Extract the (x, y) coordinate from the center of the cell holding the provided text.  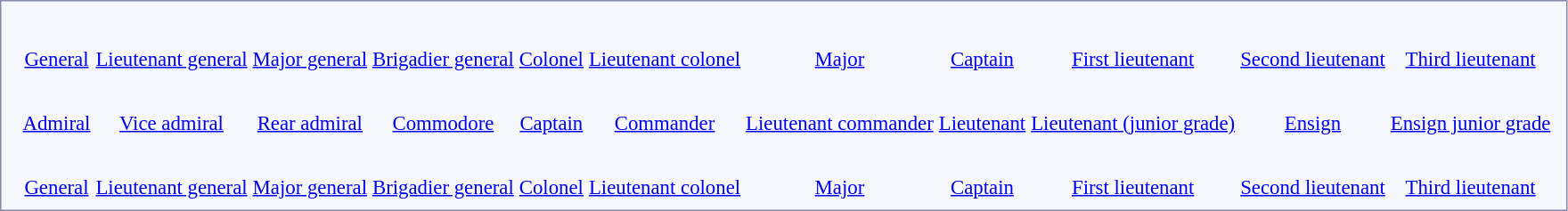
Vice admiral (171, 123)
Lieutenant (junior grade) (1133, 123)
Ensign (1313, 123)
Admiral (57, 123)
Commander (665, 123)
Rear admiral (310, 123)
Lieutenant (982, 123)
Commodore (444, 123)
Lieutenant commander (840, 123)
Ensign junior grade (1470, 123)
